Scan for the cell matching the given text and deliver its (X, Y) coordinate at center. 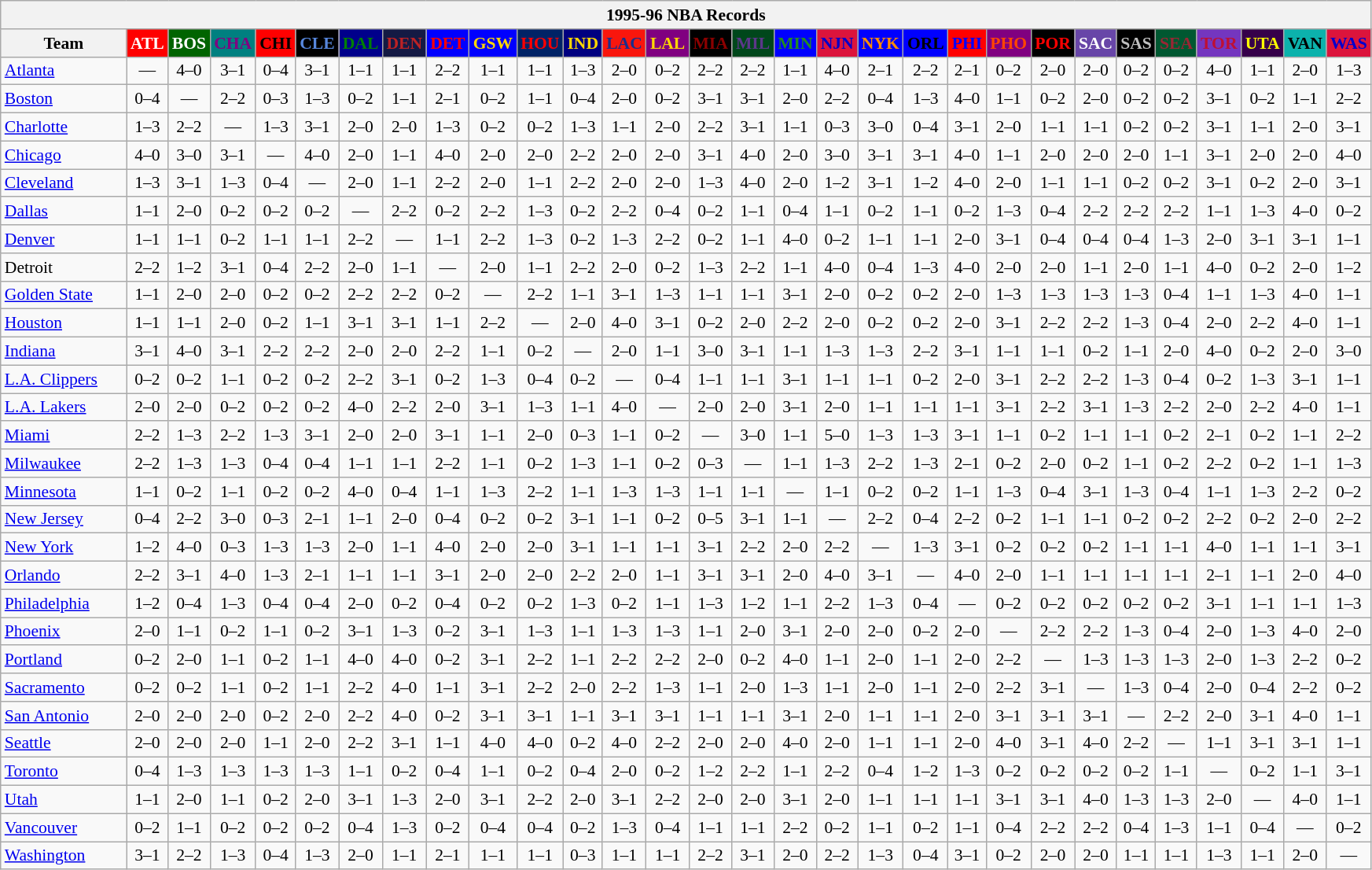
Dallas (64, 212)
CHI (275, 43)
Chicago (64, 155)
POR (1053, 43)
NJN (837, 43)
Boston (64, 99)
1995-96 NBA Records (686, 15)
ORL (926, 43)
New Jersey (64, 519)
CLE (318, 43)
SEA (1176, 43)
WAS (1349, 43)
Portland (64, 660)
PHI (967, 43)
BOS (189, 43)
Utah (64, 800)
DET (448, 43)
Orlando (64, 576)
5–0 (837, 436)
Detroit (64, 267)
Houston (64, 323)
IND (583, 43)
PHO (1008, 43)
NYK (881, 43)
MIN (795, 43)
Vancouver (64, 828)
Washington (64, 856)
Milwaukee (64, 463)
Phoenix (64, 632)
Cleveland (64, 183)
SAC (1096, 43)
Miami (64, 436)
TOR (1219, 43)
Atlanta (64, 71)
L.A. Clippers (64, 379)
L.A. Lakers (64, 407)
Team (64, 43)
SAS (1136, 43)
0–5 (710, 519)
UTA (1263, 43)
San Antonio (64, 716)
ATL (148, 43)
LAC (624, 43)
CHA (233, 43)
MIA (710, 43)
VAN (1305, 43)
GSW (494, 43)
Seattle (64, 743)
MIL (753, 43)
HOU (539, 43)
Sacramento (64, 688)
Golden State (64, 295)
Toronto (64, 772)
New York (64, 547)
DAL (361, 43)
Charlotte (64, 127)
Indiana (64, 352)
DEN (404, 43)
Philadelphia (64, 603)
Minnesota (64, 492)
Denver (64, 239)
LAL (668, 43)
